From the cell containing the given text, extract its center point as (x, y) coordinate. 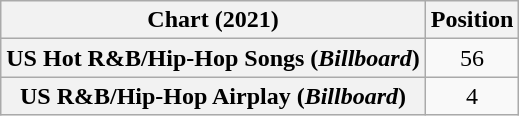
US R&B/Hip-Hop Airplay (Billboard) (213, 96)
Chart (2021) (213, 20)
Position (472, 20)
56 (472, 58)
US Hot R&B/Hip-Hop Songs (Billboard) (213, 58)
4 (472, 96)
